Search for the cell housing the specified text and yield its (X, Y) center coordinate. 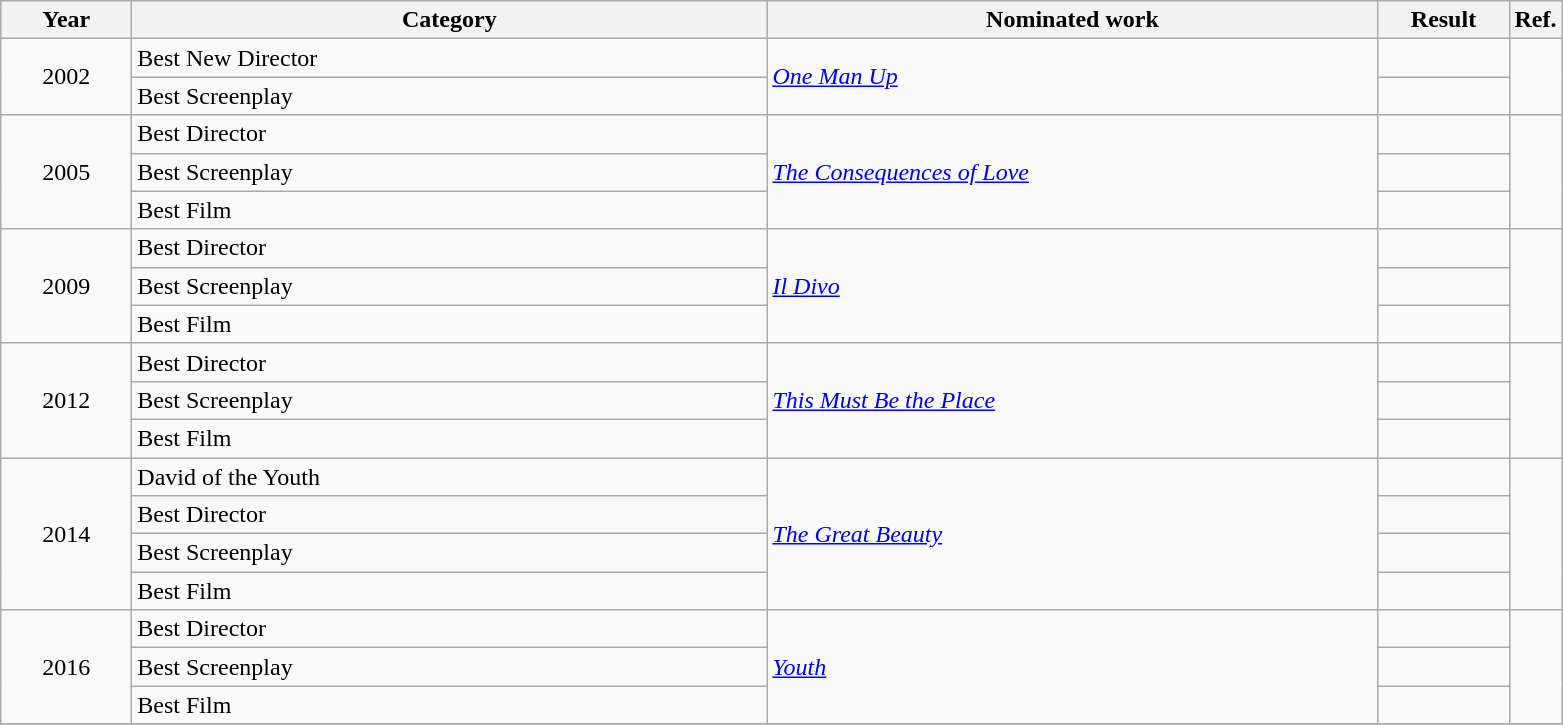
Il Divo (1072, 286)
2016 (66, 667)
Youth (1072, 667)
Year (66, 20)
Result (1444, 20)
2009 (66, 286)
2012 (66, 400)
This Must Be the Place (1072, 400)
2014 (66, 534)
Best New Director (450, 58)
2002 (66, 77)
Category (450, 20)
One Man Up (1072, 77)
The Great Beauty (1072, 534)
Ref. (1536, 20)
Nominated work (1072, 20)
2005 (66, 172)
The Consequences of Love (1072, 172)
David of the Youth (450, 477)
